Identify which cell holds the provided text, then report its (X, Y) central coordinate. 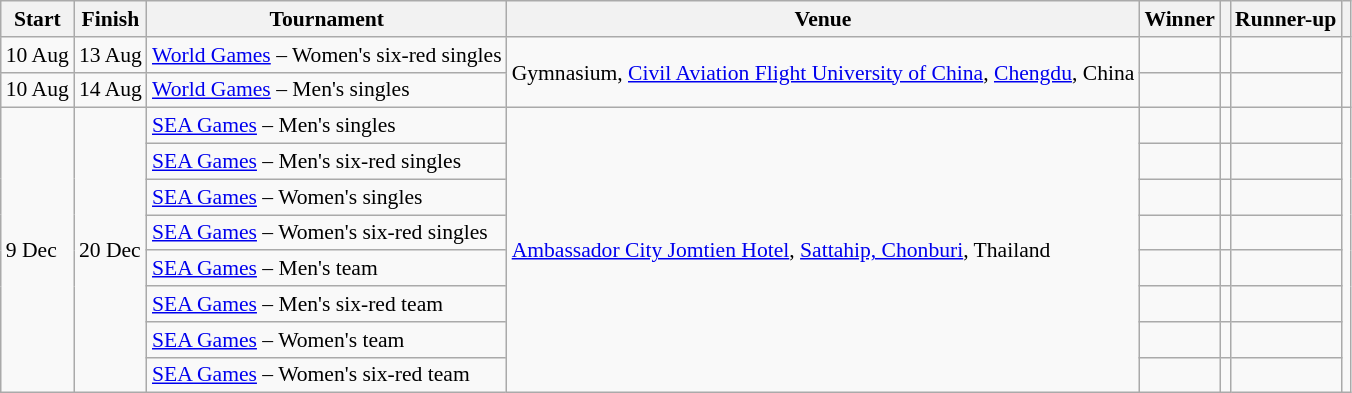
SEA Games – Men's six-red singles (327, 162)
SEA Games – Women's team (327, 340)
Runner-up (1286, 19)
World Games – Women's six-red singles (327, 55)
SEA Games – Women's singles (327, 197)
Gymnasium, Civil Aviation Flight University of China, Chengdu, China (824, 72)
SEA Games – Men's team (327, 269)
Winner (1180, 19)
SEA Games – Men's six-red team (327, 304)
20 Dec (110, 250)
Ambassador City Jomtien Hotel, Sattahip, Chonburi, Thailand (824, 250)
Venue (824, 19)
Tournament (327, 19)
14 Aug (110, 90)
SEA Games – Men's singles (327, 126)
Finish (110, 19)
13 Aug (110, 55)
World Games – Men's singles (327, 90)
SEA Games – Women's six-red team (327, 375)
9 Dec (38, 250)
SEA Games – Women's six-red singles (327, 233)
Start (38, 19)
